Scan for the cell matching the given text and deliver its (x, y) coordinate at center. 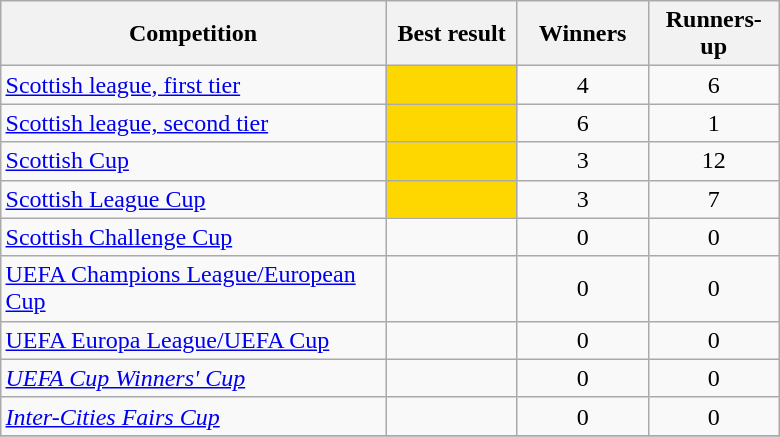
Scottish League Cup (193, 199)
Scottish Cup (193, 161)
Best result (452, 34)
7 (714, 199)
12 (714, 161)
UEFA Europa League/UEFA Cup (193, 340)
UEFA Champions League/European Cup (193, 288)
Runners-up (714, 34)
4 (582, 85)
Scottish Challenge Cup (193, 237)
Inter-Cities Fairs Cup (193, 416)
1 (714, 123)
Scottish league, first tier (193, 85)
Winners (582, 34)
Scottish league, second tier (193, 123)
UEFA Cup Winners' Cup (193, 378)
Competition (193, 34)
